Pinpoint the cell where the given text exists, returning its [X, Y] midpoint coordinate. 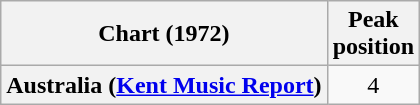
4 [373, 85]
Peakposition [373, 34]
Chart (1972) [164, 34]
Australia (Kent Music Report) [164, 85]
